Extract the [x, y] coordinate from the center of the cell holding the provided text.  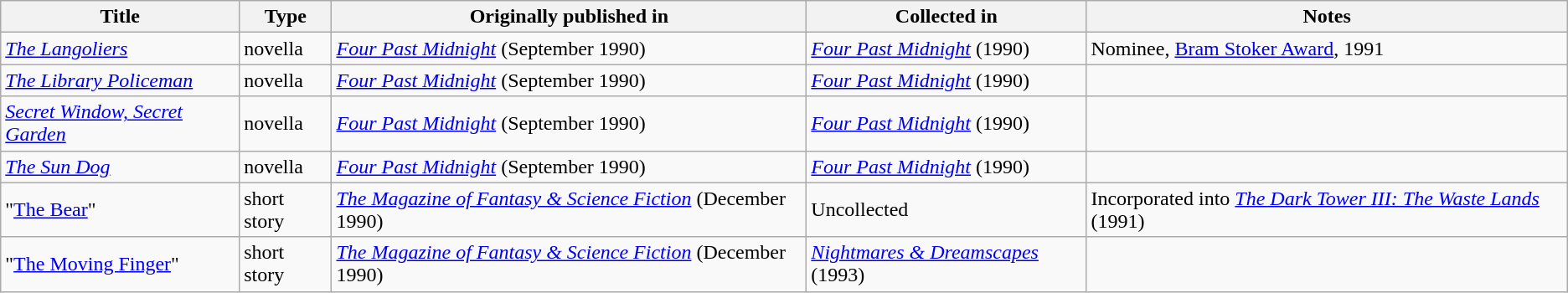
Originally published in [570, 17]
Notes [1327, 17]
Uncollected [946, 209]
Secret Window, Secret Garden [121, 124]
Nominee, Bram Stoker Award, 1991 [1327, 49]
Collected in [946, 17]
The Sun Dog [121, 167]
Nightmares & Dreamscapes (1993) [946, 265]
Type [286, 17]
"The Bear" [121, 209]
"The Moving Finger" [121, 265]
The Library Policeman [121, 80]
Title [121, 17]
The Langoliers [121, 49]
Incorporated into The Dark Tower III: The Waste Lands (1991) [1327, 209]
